Provide the (x, y) coordinate of the cell's center where the given text is located.  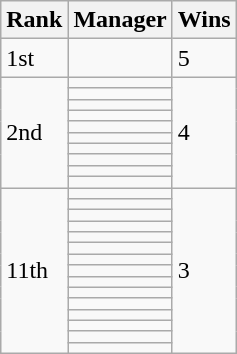
3 (204, 271)
5 (204, 58)
Rank (34, 20)
Wins (204, 20)
4 (204, 132)
11th (34, 271)
Manager (120, 20)
1st (34, 58)
2nd (34, 132)
